Identify which cell holds the provided text, then report its (x, y) central coordinate. 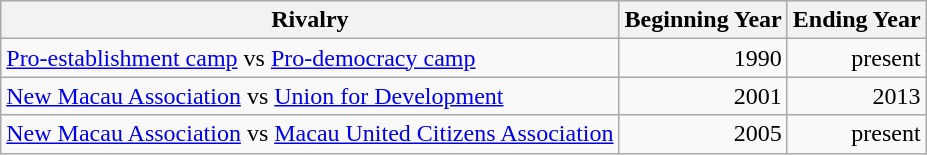
Ending Year (856, 20)
Rivalry (310, 20)
Beginning Year (703, 20)
New Macau Association vs Union for Development (310, 96)
1990 (703, 58)
2005 (703, 134)
2013 (856, 96)
New Macau Association vs Macau United Citizens Association (310, 134)
2001 (703, 96)
Pro-establishment camp vs Pro-democracy camp (310, 58)
